Pinpoint the cell where the given text exists, returning its (x, y) midpoint coordinate. 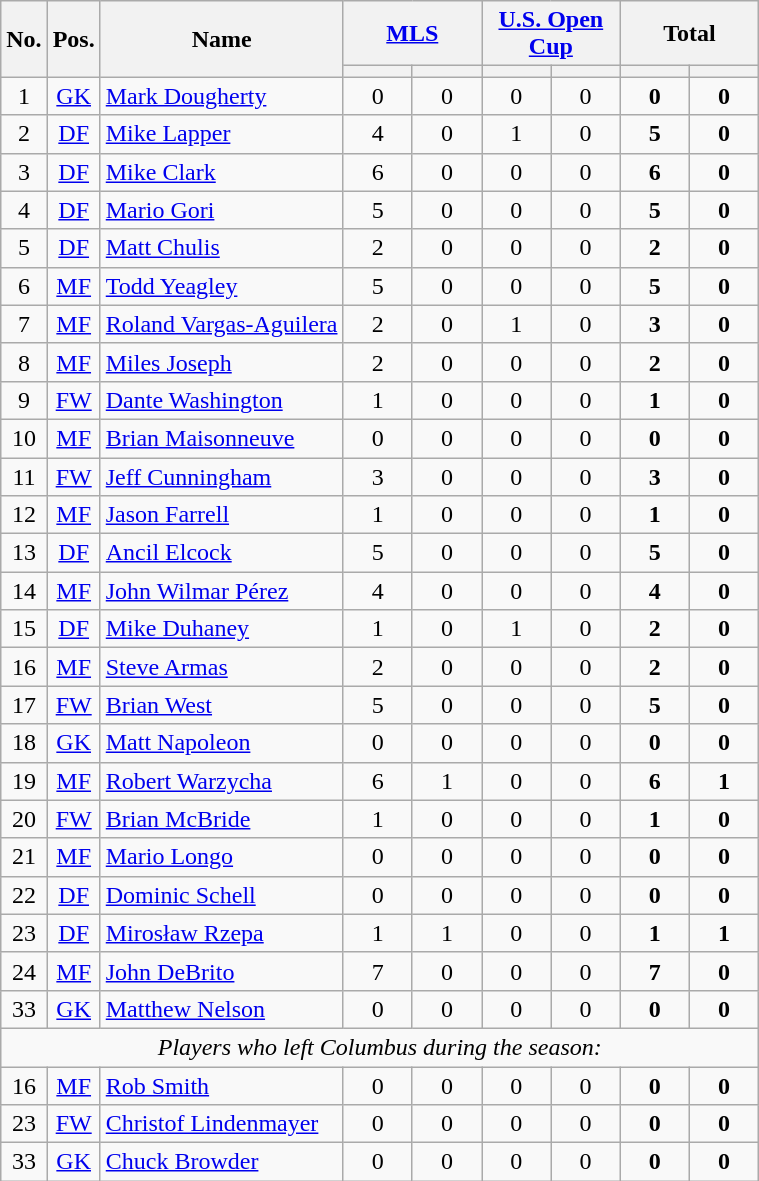
Todd Yeagley (222, 286)
Mario Gori (222, 210)
Pos. (74, 39)
Matthew Nelson (222, 1009)
17 (24, 705)
Mike Duhaney (222, 629)
MLS (412, 34)
Mirosław Rzepa (222, 933)
Dante Washington (222, 400)
Matt Chulis (222, 248)
9 (24, 400)
21 (24, 857)
Mike Clark (222, 172)
Mark Dougherty (222, 96)
24 (24, 971)
13 (24, 553)
20 (24, 819)
15 (24, 629)
Jeff Cunningham (222, 477)
Robert Warzycha (222, 781)
Brian West (222, 705)
Mike Lapper (222, 134)
10 (24, 438)
8 (24, 362)
Dominic Schell (222, 895)
22 (24, 895)
Name (222, 39)
Steve Armas (222, 667)
Rob Smith (222, 1085)
Total (690, 34)
John DeBrito (222, 971)
U.S. Open Cup (552, 34)
19 (24, 781)
11 (24, 477)
Jason Farrell (222, 515)
Chuck Browder (222, 1162)
18 (24, 743)
14 (24, 591)
Mario Longo (222, 857)
John Wilmar Pérez (222, 591)
Ancil Elcock (222, 553)
Miles Joseph (222, 362)
Players who left Columbus during the season: (380, 1047)
Christof Lindenmayer (222, 1124)
Matt Napoleon (222, 743)
12 (24, 515)
No. (24, 39)
Brian Maisonneuve (222, 438)
Roland Vargas-Aguilera (222, 324)
Brian McBride (222, 819)
